Provide the [x, y] coordinate of the cell's center where the given text is located.  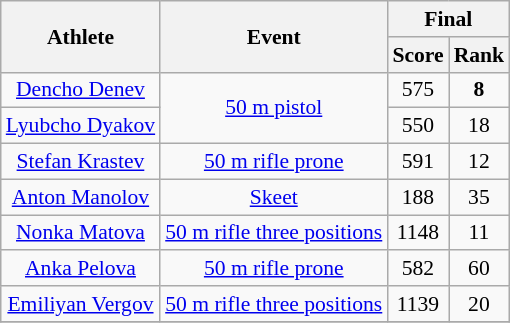
Stefan Krastev [80, 162]
Score [418, 55]
Emiliyan Vergov [80, 304]
1148 [418, 233]
Final [448, 19]
Lyubcho Dyakov [80, 126]
Rank [480, 55]
50 m pistol [274, 108]
582 [418, 269]
11 [480, 233]
Skeet [274, 197]
Event [274, 36]
8 [480, 90]
12 [480, 162]
35 [480, 197]
591 [418, 162]
188 [418, 197]
Anka Pelova [80, 269]
60 [480, 269]
575 [418, 90]
Dencho Denev [80, 90]
Anton Manolov [80, 197]
18 [480, 126]
Athlete [80, 36]
1139 [418, 304]
550 [418, 126]
20 [480, 304]
Nonka Matova [80, 233]
